Output the (X, Y) coordinate of the center of the cell containing the given text.  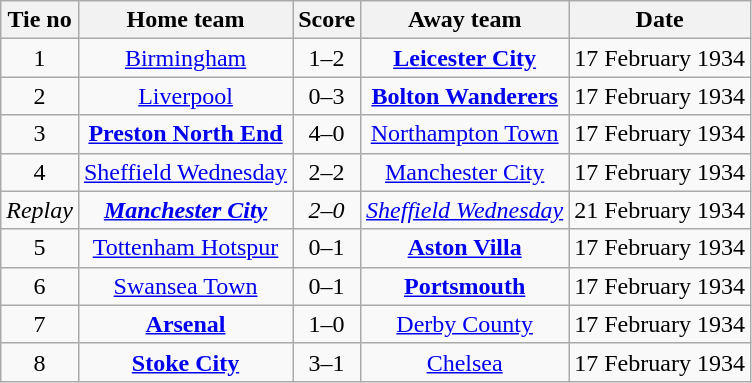
Score (327, 20)
2 (40, 96)
3 (40, 134)
Tottenham Hotspur (185, 248)
2–2 (327, 172)
Leicester City (465, 58)
5 (40, 248)
Swansea Town (185, 286)
2–0 (327, 210)
0–3 (327, 96)
7 (40, 324)
Date (660, 20)
1–0 (327, 324)
Aston Villa (465, 248)
Stoke City (185, 362)
4–0 (327, 134)
Tie no (40, 20)
Arsenal (185, 324)
Preston North End (185, 134)
1 (40, 58)
Northampton Town (465, 134)
Home team (185, 20)
3–1 (327, 362)
Derby County (465, 324)
Liverpool (185, 96)
21 February 1934 (660, 210)
Bolton Wanderers (465, 96)
Replay (40, 210)
Birmingham (185, 58)
8 (40, 362)
1–2 (327, 58)
Chelsea (465, 362)
Portsmouth (465, 286)
4 (40, 172)
Away team (465, 20)
6 (40, 286)
